For the text-containing cell, return its midpoint in (x, y) coordinate format. 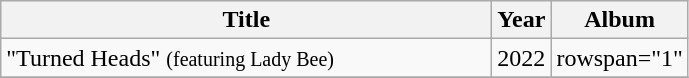
"Turned Heads" (featuring Lady Bee) (246, 58)
Year (522, 20)
rowspan="1" (620, 58)
Title (246, 20)
Album (620, 20)
2022 (522, 58)
